Return the [X, Y] coordinate for the center point of the cell that contains the specified text.  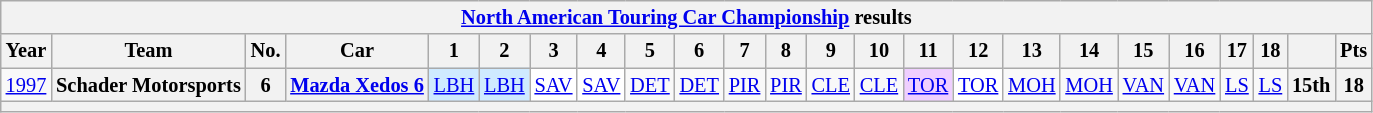
No. [266, 51]
North American Touring Car Championship results [686, 17]
11 [928, 51]
14 [1088, 51]
16 [1194, 51]
Schader Motorsports [148, 85]
2 [504, 51]
13 [1032, 51]
4 [601, 51]
Mazda Xedos 6 [356, 85]
Pts [1354, 51]
7 [744, 51]
5 [650, 51]
15 [1144, 51]
8 [786, 51]
17 [1236, 51]
Team [148, 51]
9 [831, 51]
1997 [26, 85]
1 [454, 51]
12 [978, 51]
10 [879, 51]
Year [26, 51]
3 [554, 51]
Car [356, 51]
15th [1311, 85]
